Determine the [X, Y] coordinate at the center of the cell enclosing the given text.  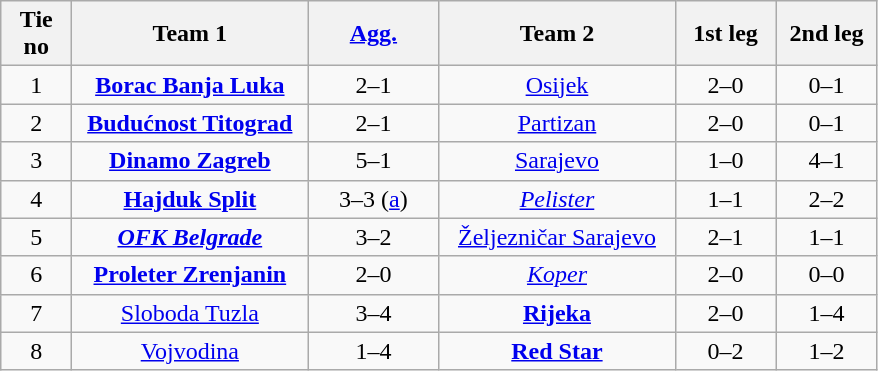
Agg. [374, 34]
Tie no [36, 34]
1 [36, 85]
Red Star [557, 351]
Sarajevo [557, 161]
1st leg [726, 34]
Vojvodina [190, 351]
Koper [557, 275]
5–1 [374, 161]
Proleter Zrenjanin [190, 275]
2 [36, 123]
Rijeka [557, 313]
6 [36, 275]
4–1 [826, 161]
4 [36, 199]
Dinamo Zagreb [190, 161]
Sloboda Tuzla [190, 313]
Hajduk Split [190, 199]
Željezničar Sarajevo [557, 237]
1–0 [726, 161]
0–2 [726, 351]
2–2 [826, 199]
Borac Banja Luka [190, 85]
2nd leg [826, 34]
5 [36, 237]
0–0 [826, 275]
Pelister [557, 199]
3–3 (a) [374, 199]
8 [36, 351]
3–2 [374, 237]
Partizan [557, 123]
Team 1 [190, 34]
Budućnost Titograd [190, 123]
3 [36, 161]
Team 2 [557, 34]
7 [36, 313]
Osijek [557, 85]
1–2 [826, 351]
3–4 [374, 313]
OFK Belgrade [190, 237]
